Detect which cell encompasses the target text, then output its (X, Y) center coordinate. 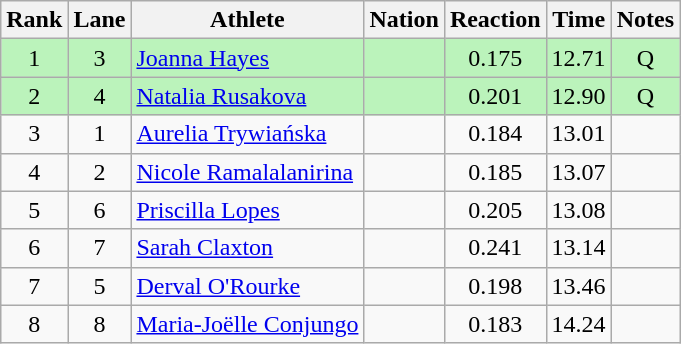
0.201 (495, 96)
Sarah Claxton (248, 248)
14.24 (578, 324)
Reaction (495, 20)
12.90 (578, 96)
Lane (100, 20)
13.14 (578, 248)
0.205 (495, 210)
Derval O'Rourke (248, 286)
0.183 (495, 324)
0.185 (495, 172)
0.184 (495, 134)
Athlete (248, 20)
Nicole Ramalalanirina (248, 172)
13.07 (578, 172)
Joanna Hayes (248, 58)
0.175 (495, 58)
12.71 (578, 58)
Nation (404, 20)
13.01 (578, 134)
Notes (645, 20)
Natalia Rusakova (248, 96)
13.46 (578, 286)
Time (578, 20)
0.241 (495, 248)
Maria-Joëlle Conjungo (248, 324)
Rank (34, 20)
Priscilla Lopes (248, 210)
0.198 (495, 286)
Aurelia Trywiańska (248, 134)
13.08 (578, 210)
